For the text-containing cell, return its midpoint in (x, y) coordinate format. 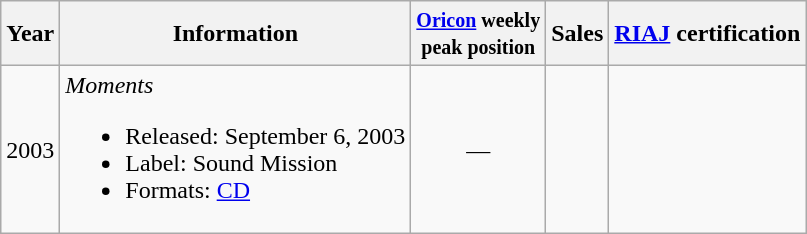
Information (236, 34)
Sales (578, 34)
MomentsReleased: September 6, 2003Label: Sound MissionFormats: CD (236, 150)
Year (30, 34)
— (478, 150)
Oricon weeklypeak position (478, 34)
2003 (30, 150)
RIAJ certification (708, 34)
